Find where the given text appears and provide that cell's center as (x, y) coordinate. 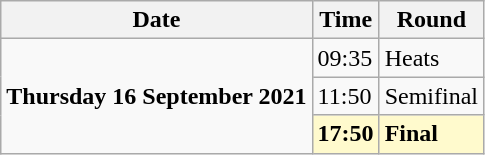
Time (346, 20)
Final (431, 134)
17:50 (346, 134)
11:50 (346, 96)
Round (431, 20)
Heats (431, 58)
09:35 (346, 58)
Thursday 16 September 2021 (156, 96)
Semifinal (431, 96)
Date (156, 20)
